Extract the [X, Y] coordinate from the center of the cell holding the provided text.  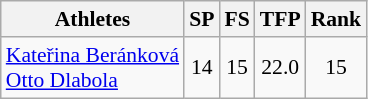
SP [202, 19]
TFP [280, 19]
22.0 [280, 68]
FS [236, 19]
14 [202, 68]
Rank [336, 19]
Kateřina BeránkováOtto Dlabola [92, 68]
Athletes [92, 19]
